Identify which cell holds the provided text, then report its (x, y) central coordinate. 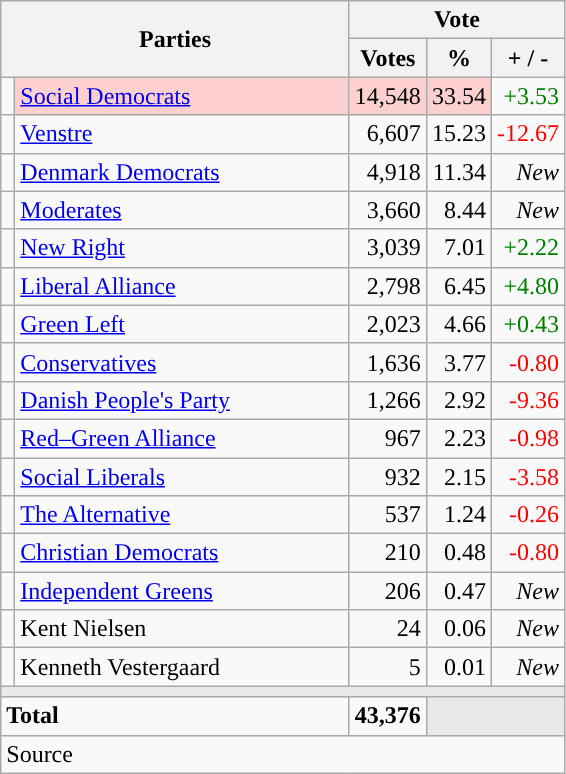
-9.36 (528, 400)
43,376 (388, 716)
Liberal Alliance (182, 286)
11.34 (458, 172)
14,548 (388, 96)
Vote (456, 20)
Kent Nielsen (182, 629)
+4.80 (528, 286)
% (458, 58)
6,607 (388, 134)
+ / - (528, 58)
0.01 (458, 667)
967 (388, 438)
8.44 (458, 210)
+3.53 (528, 96)
Total (176, 716)
932 (388, 477)
+2.22 (528, 248)
0.06 (458, 629)
Independent Greens (182, 591)
537 (388, 515)
1.24 (458, 515)
2.92 (458, 400)
Conservatives (182, 362)
3.77 (458, 362)
0.48 (458, 553)
2.23 (458, 438)
Green Left (182, 324)
3,660 (388, 210)
Christian Democrats (182, 553)
-3.58 (528, 477)
3,039 (388, 248)
Moderates (182, 210)
The Alternative (182, 515)
Venstre (182, 134)
New Right (182, 248)
-0.26 (528, 515)
Red–Green Alliance (182, 438)
15.23 (458, 134)
Kenneth Vestergaard (182, 667)
Social Democrats (182, 96)
4,918 (388, 172)
5 (388, 667)
+0.43 (528, 324)
Danish People's Party (182, 400)
0.47 (458, 591)
Source (283, 754)
-0.98 (528, 438)
Denmark Democrats (182, 172)
Votes (388, 58)
7.01 (458, 248)
4.66 (458, 324)
1,636 (388, 362)
1,266 (388, 400)
24 (388, 629)
6.45 (458, 286)
Social Liberals (182, 477)
2.15 (458, 477)
Parties (176, 39)
210 (388, 553)
2,023 (388, 324)
206 (388, 591)
2,798 (388, 286)
-12.67 (528, 134)
33.54 (458, 96)
